Locate the cell with the specified text and output its (X, Y) center coordinate. 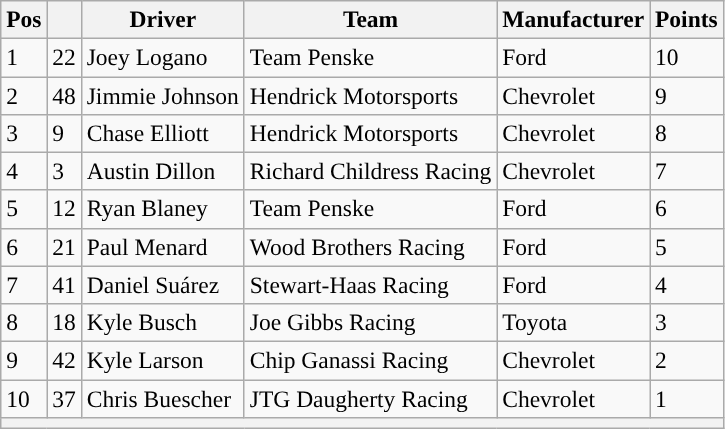
Driver (162, 19)
21 (64, 247)
Wood Brothers Racing (370, 247)
22 (64, 57)
Paul Menard (162, 247)
Joey Logano (162, 57)
Points (687, 19)
41 (64, 285)
JTG Daugherty Racing (370, 398)
Kyle Busch (162, 322)
Chip Ganassi Racing (370, 360)
Jimmie Johnson (162, 95)
Chase Elliott (162, 133)
42 (64, 360)
Stewart-Haas Racing (370, 285)
Richard Childress Racing (370, 171)
Kyle Larson (162, 360)
Chris Buescher (162, 398)
Toyota (574, 322)
Austin Dillon (162, 171)
Ryan Blaney (162, 209)
48 (64, 95)
Daniel Suárez (162, 285)
Joe Gibbs Racing (370, 322)
Team (370, 19)
Manufacturer (574, 19)
37 (64, 398)
18 (64, 322)
12 (64, 209)
Pos (24, 19)
